Detect which cell encompasses the target text, then output its [x, y] center coordinate. 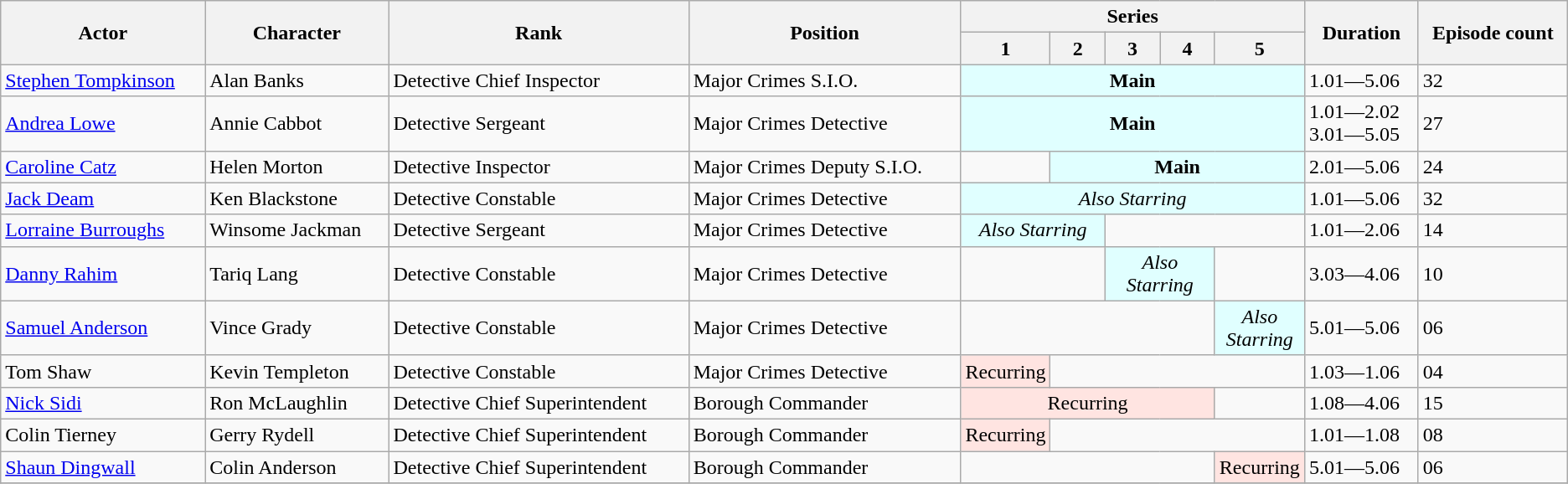
Duration [1361, 33]
1.03—1.06 [1361, 371]
2 [1077, 49]
2.01—5.06 [1361, 167]
Ken Blackstone [297, 198]
Rank [539, 33]
Annie Cabbot [297, 124]
Major Crimes S.I.O. [824, 80]
Lorraine Burroughs [103, 230]
Position [824, 33]
3 [1132, 49]
Colin Tierney [103, 435]
Helen Morton [297, 167]
Vince Grady [297, 328]
27 [1493, 124]
Gerry Rydell [297, 435]
1.08—4.06 [1361, 403]
15 [1493, 403]
Andrea Lowe [103, 124]
Actor [103, 33]
08 [1493, 435]
Character [297, 33]
1.01—2.06 [1361, 230]
Samuel Anderson [103, 328]
24 [1493, 167]
Danny Rahim [103, 273]
3.03—4.06 [1361, 273]
Winsome Jackman [297, 230]
Tom Shaw [103, 371]
Colin Anderson [297, 466]
Episode count [1493, 33]
4 [1188, 49]
1 [1005, 49]
14 [1493, 230]
1.01—1.08 [1361, 435]
Ron McLaughlin [297, 403]
Series [1132, 17]
Kevin Templeton [297, 371]
10 [1493, 273]
Alan Banks [297, 80]
Shaun Dingwall [103, 466]
5 [1260, 49]
Major Crimes Deputy S.I.O. [824, 167]
Jack Deam [103, 198]
Tariq Lang [297, 273]
Nick Sidi [103, 403]
1.01—2.023.01—5.05 [1361, 124]
04 [1493, 371]
Detective Inspector [539, 167]
Caroline Catz [103, 167]
Stephen Tompkinson [103, 80]
Detective Chief Inspector [539, 80]
